For the text-containing cell, return its midpoint in (x, y) coordinate format. 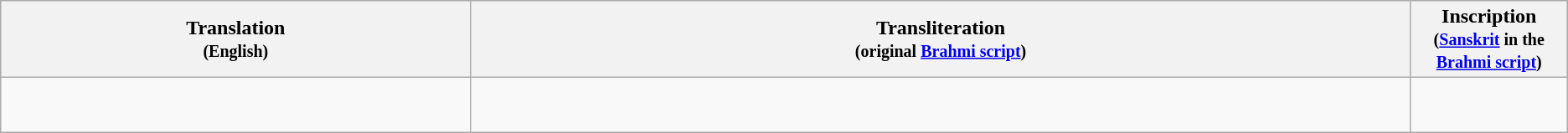
Inscription(Sanskrit in the Brahmi script) (1489, 39)
Translation(English) (236, 39)
Transliteration(original Brahmi script) (941, 39)
